Provide the (X, Y) coordinate of the cell's center where the given text is located.  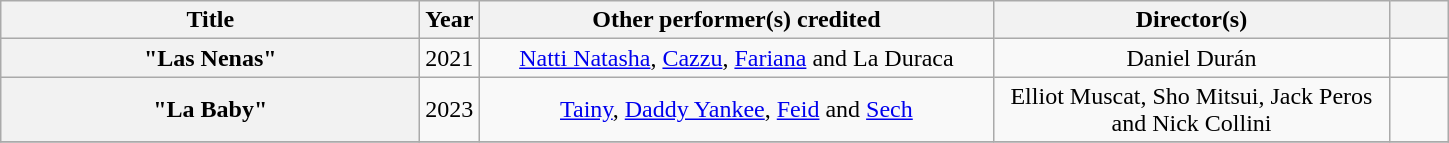
Year (450, 20)
Elliot Muscat, Sho Mitsui, Jack Peros and Nick Collini (1192, 110)
2023 (450, 110)
"La Baby" (210, 110)
Director(s) (1192, 20)
Title (210, 20)
Natti Natasha, Cazzu, Fariana and La Duraca (736, 58)
Daniel Durán (1192, 58)
Tainy, Daddy Yankee, Feid and Sech (736, 110)
Other performer(s) credited (736, 20)
"Las Nenas" (210, 58)
2021 (450, 58)
